Pinpoint the cell where the given text exists, returning its [X, Y] midpoint coordinate. 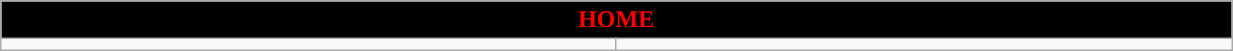
HOME [616, 20]
